Return the (x, y) coordinate for the center point of the cell that contains the specified text.  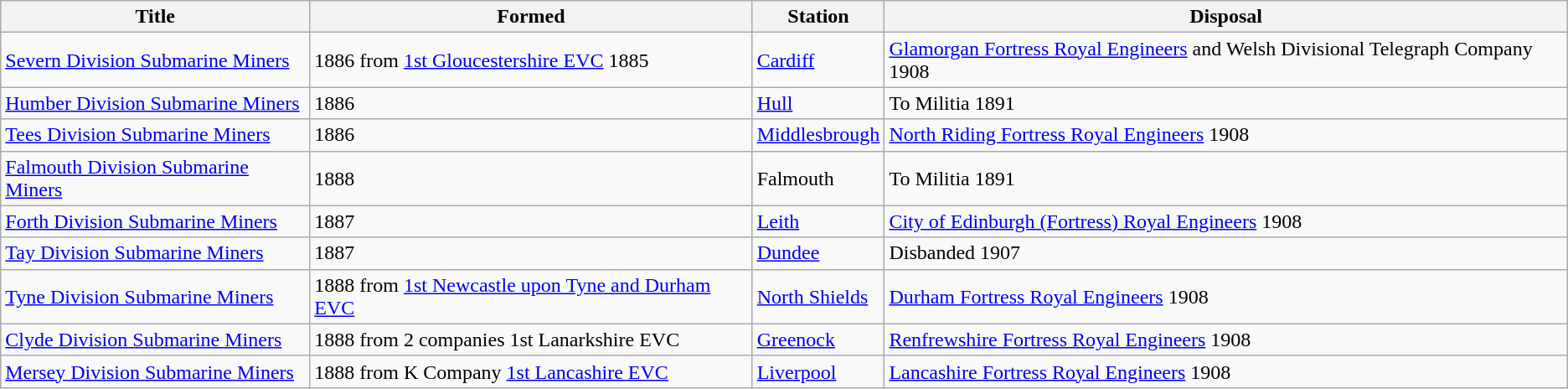
Forth Division Submarine Miners (156, 221)
Durham Fortress Royal Engineers 1908 (1226, 297)
1888 (531, 178)
1888 from 1st Newcastle upon Tyne and Durham EVC (531, 297)
Mersey Division Submarine Miners (156, 371)
North Riding Fortress Royal Engineers 1908 (1226, 135)
1886 from 1st Gloucestershire EVC 1885 (531, 60)
Title (156, 17)
Cardiff (818, 60)
Humber Division Submarine Miners (156, 103)
1888 from K Company 1st Lancashire EVC (531, 371)
Severn Division Submarine Miners (156, 60)
North Shields (818, 297)
Glamorgan Fortress Royal Engineers and Welsh Divisional Telegraph Company 1908 (1226, 60)
Formed (531, 17)
Tees Division Submarine Miners (156, 135)
Falmouth (818, 178)
Disposal (1226, 17)
Tay Division Submarine Miners (156, 253)
Station (818, 17)
Dundee (818, 253)
Leith (818, 221)
Middlesbrough (818, 135)
City of Edinburgh (Fortress) Royal Engineers 1908 (1226, 221)
Lancashire Fortress Royal Engineers 1908 (1226, 371)
Greenock (818, 340)
Hull (818, 103)
Falmouth Division Submarine Miners (156, 178)
Liverpool (818, 371)
Clyde Division Submarine Miners (156, 340)
1888 from 2 companies 1st Lanarkshire EVC (531, 340)
Tyne Division Submarine Miners (156, 297)
Renfrewshire Fortress Royal Engineers 1908 (1226, 340)
Disbanded 1907 (1226, 253)
